Find where the given text appears and provide that cell's center as [X, Y] coordinate. 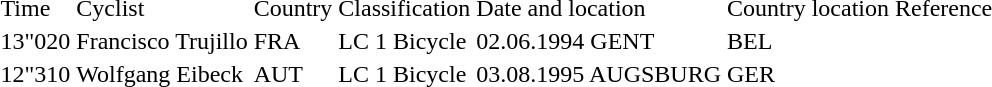
BEL [808, 41]
Francisco Trujillo [162, 41]
FRA [293, 41]
LC 1 Bicycle [404, 41]
02.06.1994 GENT [599, 41]
